Pinpoint the cell where the given text exists, returning its [X, Y] midpoint coordinate. 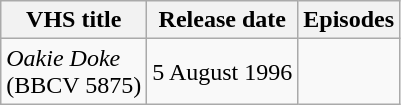
VHS title [74, 20]
5 August 1996 [222, 72]
Episodes [349, 20]
Oakie Doke(BBCV 5875) [74, 72]
Release date [222, 20]
